From the cell containing the given text, extract its center point as (X, Y) coordinate. 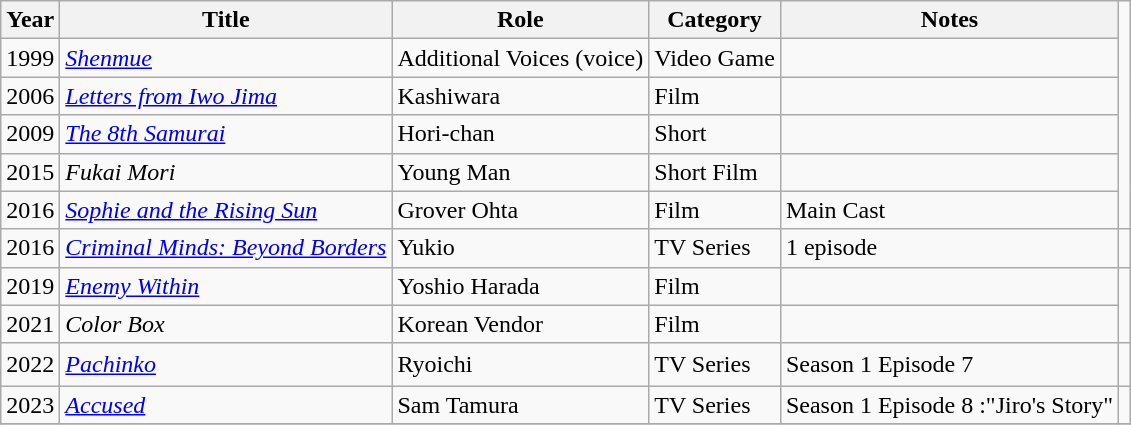
The 8th Samurai (226, 134)
Season 1 Episode 7 (949, 364)
Young Man (520, 172)
Fukai Mori (226, 172)
Ryoichi (520, 364)
Year (30, 20)
2023 (30, 405)
2015 (30, 172)
Title (226, 20)
Additional Voices (voice) (520, 58)
Sophie and the Rising Sun (226, 210)
Pachinko (226, 364)
Criminal Minds: Beyond Borders (226, 248)
Season 1 Episode 8 :"Jiro's Story" (949, 405)
Color Box (226, 324)
Notes (949, 20)
Grover Ohta (520, 210)
2021 (30, 324)
2019 (30, 286)
Yoshio Harada (520, 286)
Sam Tamura (520, 405)
Kashiwara (520, 96)
Enemy Within (226, 286)
Video Game (715, 58)
2009 (30, 134)
Short Film (715, 172)
Role (520, 20)
Shenmue (226, 58)
Yukio (520, 248)
Korean Vendor (520, 324)
Letters from Iwo Jima (226, 96)
2006 (30, 96)
1999 (30, 58)
Hori-chan (520, 134)
Short (715, 134)
1 episode (949, 248)
2022 (30, 364)
Category (715, 20)
Accused (226, 405)
Main Cast (949, 210)
